Locate the cell with the specified text and output its (x, y) center coordinate. 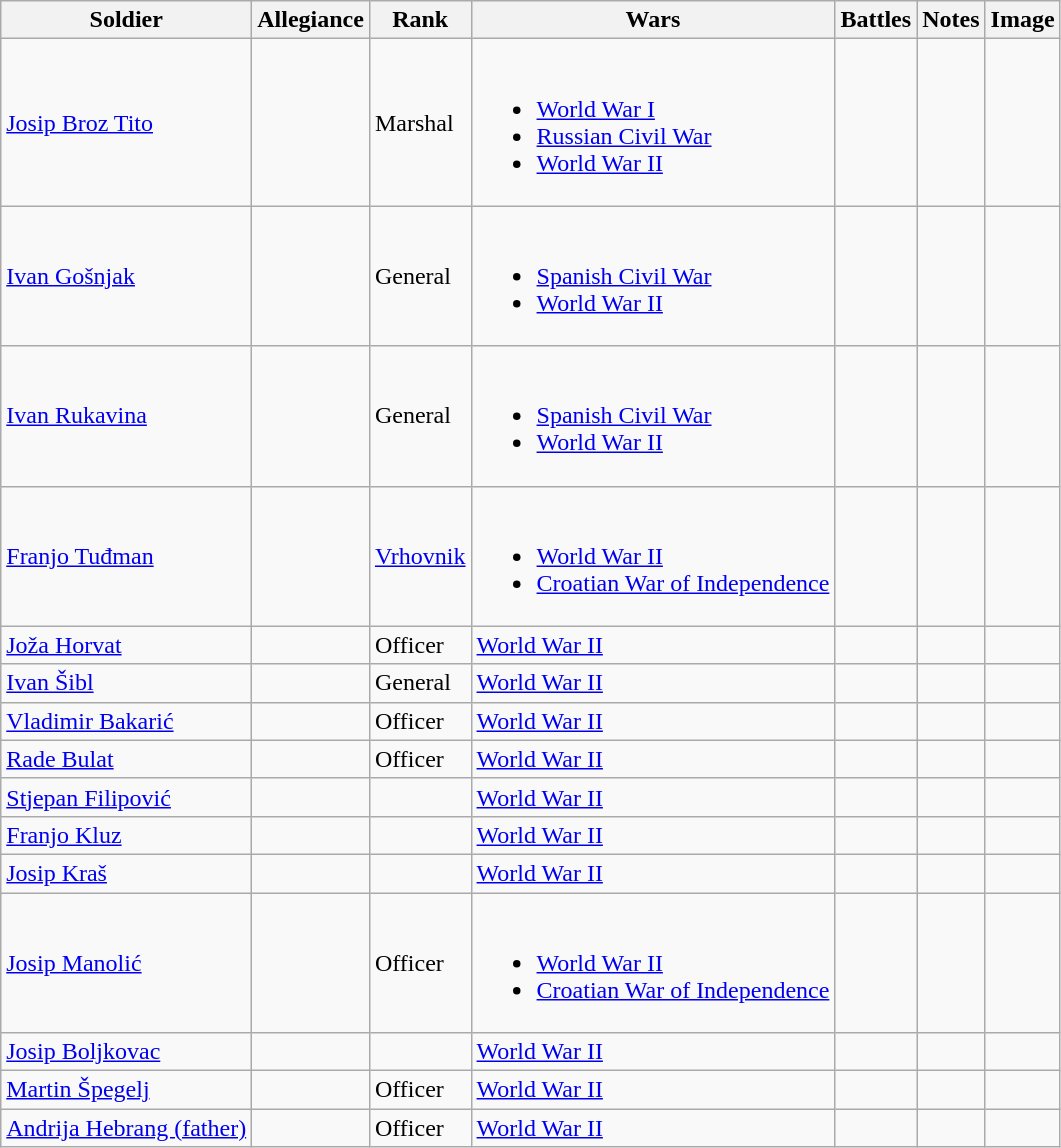
Martin Špegelj (126, 1090)
Image (1022, 20)
Wars (653, 20)
Battles (876, 20)
Notes (951, 20)
Ivan Šibl (126, 683)
Josip Kraš (126, 873)
Josip Manolić (126, 962)
Andrija Hebrang (father) (126, 1128)
Ivan Rukavina (126, 416)
Stjepan Filipović (126, 797)
Rank (420, 20)
Ivan Gošnjak (126, 276)
Josip Boljkovac (126, 1052)
Franjo Kluz (126, 835)
Soldier (126, 20)
Rade Bulat (126, 759)
Joža Horvat (126, 645)
Allegiance (311, 20)
Vladimir Bakarić (126, 721)
Franjo Tuđman (126, 556)
Vrhovnik (420, 556)
World War IRussian Civil WarWorld War II (653, 122)
Marshal (420, 122)
Josip Broz Tito (126, 122)
